Locate the cell with the specified text and output its (x, y) center coordinate. 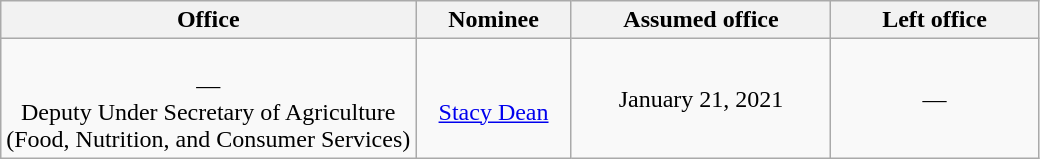
Stacy Dean (494, 98)
Left office (935, 20)
Assumed office (700, 20)
January 21, 2021 (700, 98)
Nominee (494, 20)
Office (208, 20)
— (935, 98)
—Deputy Under Secretary of Agriculture(Food, Nutrition, and Consumer Services) (208, 98)
